Search for the cell housing the specified text and yield its (x, y) center coordinate. 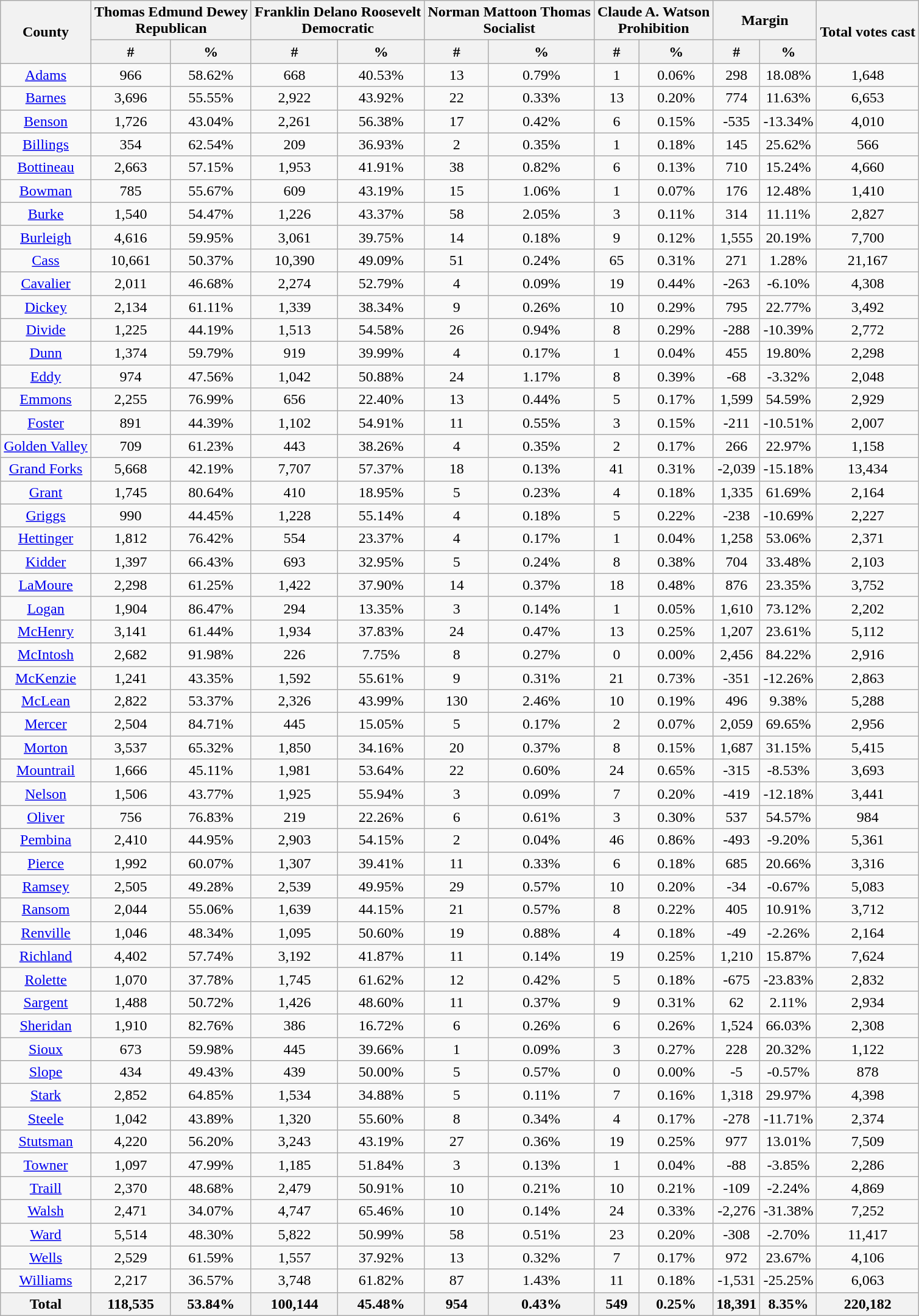
Grant (46, 492)
2,456 (737, 654)
47.56% (211, 377)
-278 (737, 1119)
3,316 (868, 863)
-9.20% (788, 840)
4,220 (130, 1142)
2.05% (541, 214)
61.23% (211, 446)
11.63% (788, 98)
22.77% (788, 306)
2,308 (868, 1025)
2,370 (130, 1188)
Sheridan (46, 1025)
1,592 (294, 678)
1,610 (737, 608)
66.43% (211, 562)
-263 (737, 283)
656 (294, 400)
-12.18% (788, 794)
954 (457, 1304)
Eddy (46, 377)
50.72% (211, 1002)
3,537 (130, 748)
0.05% (676, 608)
Grand Forks (46, 469)
0.60% (541, 771)
1,397 (130, 562)
1,241 (130, 678)
0.06% (676, 75)
76.83% (211, 817)
1,226 (294, 214)
2,934 (868, 1002)
91.98% (211, 654)
15.87% (788, 956)
13.35% (381, 608)
2,922 (294, 98)
23.61% (788, 631)
Williams (46, 1281)
76.99% (211, 400)
354 (130, 144)
43.99% (381, 701)
1,207 (737, 631)
668 (294, 75)
226 (294, 654)
80.64% (211, 492)
3,693 (868, 771)
Pembina (46, 840)
-109 (737, 1188)
7,624 (868, 956)
36.93% (381, 144)
Sargent (46, 1002)
50.60% (381, 933)
5,822 (294, 1234)
2,274 (294, 283)
977 (737, 1142)
-0.67% (788, 886)
1.28% (788, 260)
51.84% (381, 1165)
37.78% (211, 979)
1,102 (294, 423)
3,192 (294, 956)
53.06% (788, 539)
0.38% (676, 562)
1,225 (130, 330)
1,046 (130, 933)
66.03% (788, 1025)
LaMoure (46, 585)
1,540 (130, 214)
2,529 (130, 1258)
1,318 (737, 1095)
82.76% (211, 1025)
15.05% (381, 724)
34.07% (211, 1211)
-12.26% (788, 678)
2,048 (868, 377)
84.22% (788, 654)
62 (737, 1002)
12 (457, 979)
55.06% (211, 910)
756 (130, 817)
Billings (46, 144)
4,869 (868, 1188)
-23.83% (788, 979)
566 (868, 144)
3,712 (868, 910)
61.62% (381, 979)
2,134 (130, 306)
55.60% (381, 1119)
Thomas Edmund DeweyRepublican (171, 21)
4,398 (868, 1095)
-10.69% (788, 515)
-2,039 (737, 469)
972 (737, 1258)
49.28% (211, 886)
Towner (46, 1165)
-49 (737, 933)
3,061 (294, 237)
38.34% (381, 306)
4,616 (130, 237)
2,863 (868, 678)
5,514 (130, 1234)
4,402 (130, 956)
919 (294, 353)
Hettinger (46, 539)
219 (294, 817)
54.57% (788, 817)
1,228 (294, 515)
45.48% (381, 1304)
2,822 (130, 701)
-351 (737, 678)
2,217 (130, 1281)
44.95% (211, 840)
6,653 (868, 98)
-1,531 (737, 1281)
0.39% (676, 377)
58.62% (211, 75)
1,812 (130, 539)
1,648 (868, 75)
37.92% (381, 1258)
Burleigh (46, 237)
1,339 (294, 306)
554 (294, 539)
Renville (46, 933)
49.09% (381, 260)
1,981 (294, 771)
439 (294, 1072)
-535 (737, 121)
5,415 (868, 748)
2,663 (130, 168)
537 (737, 817)
McIntosh (46, 654)
0.32% (541, 1258)
0.94% (541, 330)
549 (616, 1304)
974 (130, 377)
795 (737, 306)
0.65% (676, 771)
496 (737, 701)
Morton (46, 748)
1,122 (868, 1049)
56.20% (211, 1142)
10,390 (294, 260)
-315 (737, 771)
1,726 (130, 121)
4,308 (868, 283)
61.11% (211, 306)
2,827 (868, 214)
3,748 (294, 1281)
86.47% (211, 608)
2,682 (130, 654)
22.40% (381, 400)
2,832 (868, 979)
54.91% (381, 423)
55.61% (381, 678)
2,227 (868, 515)
4,660 (868, 168)
-68 (737, 377)
1,666 (130, 771)
-10.51% (788, 423)
878 (868, 1072)
1,555 (737, 237)
1.06% (541, 191)
0.30% (676, 817)
38.26% (381, 446)
10.91% (788, 910)
-34 (737, 886)
271 (737, 260)
-11.71% (788, 1119)
1,506 (130, 794)
0.16% (676, 1095)
2,286 (868, 1165)
15.24% (788, 168)
-25.25% (788, 1281)
55.67% (211, 191)
Dickey (46, 306)
43.35% (211, 678)
1,070 (130, 979)
61.69% (788, 492)
48.34% (211, 933)
Golden Valley (46, 446)
Pierce (46, 863)
43.04% (211, 121)
55.94% (381, 794)
-419 (737, 794)
Adams (46, 75)
Rolette (46, 979)
44.15% (381, 910)
1,374 (130, 353)
27 (457, 1142)
Divide (46, 330)
1,426 (294, 1002)
29.97% (788, 1095)
-31.38% (788, 1211)
2,772 (868, 330)
32.95% (381, 562)
49.43% (211, 1072)
Logan (46, 608)
Steele (46, 1119)
15 (457, 191)
2,916 (868, 654)
2,326 (294, 701)
Richland (46, 956)
39.75% (381, 237)
Mercer (46, 724)
685 (737, 863)
61.25% (211, 585)
48.68% (211, 1188)
-2.24% (788, 1188)
41.91% (381, 168)
709 (130, 446)
65.46% (381, 1211)
1,850 (294, 748)
0.48% (676, 585)
130 (457, 701)
7.75% (381, 654)
53.64% (381, 771)
220,182 (868, 1304)
54.15% (381, 840)
50.99% (381, 1234)
29 (457, 886)
3,441 (868, 794)
693 (294, 562)
1,639 (294, 910)
1,557 (294, 1258)
Ransom (46, 910)
47.99% (211, 1165)
43.37% (381, 214)
31.15% (788, 748)
21,167 (868, 260)
2,410 (130, 840)
-3.85% (788, 1165)
36.57% (211, 1281)
774 (737, 98)
87 (457, 1281)
7,509 (868, 1142)
Emmons (46, 400)
Barnes (46, 98)
3,243 (294, 1142)
Ward (46, 1234)
16.72% (381, 1025)
5,361 (868, 840)
61.59% (211, 1258)
0.86% (676, 840)
0.47% (541, 631)
2,471 (130, 1211)
-8.53% (788, 771)
50.91% (381, 1188)
42.19% (211, 469)
43.77% (211, 794)
386 (294, 1025)
2,059 (737, 724)
43.89% (211, 1119)
Benson (46, 121)
2.46% (541, 701)
1,422 (294, 585)
7,700 (868, 237)
2,504 (130, 724)
-288 (737, 330)
443 (294, 446)
Stark (46, 1095)
0.34% (541, 1119)
Ramsey (46, 886)
1,534 (294, 1095)
1,910 (130, 1025)
Wells (46, 1258)
1,599 (737, 400)
100,144 (294, 1304)
7,252 (868, 1211)
17 (457, 121)
13.01% (788, 1142)
Bowman (46, 191)
59.98% (211, 1049)
1,095 (294, 933)
46.68% (211, 283)
Dunn (46, 353)
4,106 (868, 1258)
57.15% (211, 168)
54.47% (211, 214)
Burke (46, 214)
2,479 (294, 1188)
Stutsman (46, 1142)
55.14% (381, 515)
2,929 (868, 400)
876 (737, 585)
45.11% (211, 771)
710 (737, 168)
52.79% (381, 283)
405 (737, 910)
-88 (737, 1165)
2,374 (868, 1119)
0.36% (541, 1142)
23.37% (381, 539)
2,103 (868, 562)
4,010 (868, 121)
1.17% (541, 377)
Slope (46, 1072)
McKenzie (46, 678)
704 (737, 562)
34.16% (381, 748)
59.95% (211, 237)
18.08% (788, 75)
48.30% (211, 1234)
1,335 (737, 492)
Nelson (46, 794)
26 (457, 330)
Griggs (46, 515)
-0.57% (788, 1072)
5,288 (868, 701)
1,524 (737, 1025)
49.95% (381, 886)
-2.26% (788, 933)
Norman Mattoon ThomasSocialist (509, 21)
1,410 (868, 191)
9.38% (788, 701)
294 (294, 608)
1,513 (294, 330)
455 (737, 353)
1,925 (294, 794)
69.65% (788, 724)
1,953 (294, 168)
2,202 (868, 608)
2,903 (294, 840)
0.88% (541, 933)
2,539 (294, 886)
5,083 (868, 886)
434 (130, 1072)
314 (737, 214)
50.00% (381, 1072)
1,185 (294, 1165)
48.60% (381, 1002)
298 (737, 75)
84.71% (211, 724)
2,371 (868, 539)
8.35% (788, 1304)
Bottineau (46, 168)
1,488 (130, 1002)
3,141 (130, 631)
65 (616, 260)
41 (616, 469)
0.79% (541, 75)
1,307 (294, 863)
Cavalier (46, 283)
23.35% (788, 585)
Franklin Delano RooseveltDemocratic (337, 21)
990 (130, 515)
51 (457, 260)
40.53% (381, 75)
1,158 (868, 446)
-5 (737, 1072)
984 (868, 817)
-211 (737, 423)
61.82% (381, 1281)
Total votes cast (868, 32)
1,258 (737, 539)
0.23% (541, 492)
54.58% (381, 330)
-3.32% (788, 377)
4,747 (294, 1211)
-308 (737, 1234)
228 (737, 1049)
1,097 (130, 1165)
609 (294, 191)
2,011 (130, 283)
57.37% (381, 469)
2,852 (130, 1095)
McHenry (46, 631)
-2.70% (788, 1234)
22.26% (381, 817)
39.99% (381, 353)
-493 (737, 840)
56.38% (381, 121)
2,044 (130, 910)
18,391 (737, 1304)
76.42% (211, 539)
118,535 (130, 1304)
McLean (46, 701)
Margin (765, 21)
25.62% (788, 144)
2,505 (130, 886)
-15.18% (788, 469)
62.54% (211, 144)
33.48% (788, 562)
3,492 (868, 306)
73.12% (788, 608)
23.67% (788, 1258)
1,992 (130, 863)
2,261 (294, 121)
37.90% (381, 585)
966 (130, 75)
410 (294, 492)
5,668 (130, 469)
11,417 (868, 1234)
44.39% (211, 423)
-238 (737, 515)
266 (737, 446)
1,687 (737, 748)
50.88% (381, 377)
0.82% (541, 168)
34.88% (381, 1095)
10,661 (130, 260)
61.44% (211, 631)
Claude A. WatsonProhibition (653, 21)
0.73% (676, 678)
209 (294, 144)
Mountrail (46, 771)
46 (616, 840)
19.80% (788, 353)
37.83% (381, 631)
Traill (46, 1188)
-6.10% (788, 283)
Cass (46, 260)
43.92% (381, 98)
2.11% (788, 1002)
23 (616, 1234)
53.84% (211, 1304)
2,255 (130, 400)
Oliver (46, 817)
3,696 (130, 98)
53.37% (211, 701)
Kidder (46, 562)
-675 (737, 979)
39.66% (381, 1049)
57.74% (211, 956)
50.37% (211, 260)
0.51% (541, 1234)
65.32% (211, 748)
County (46, 32)
-2,276 (737, 1211)
673 (130, 1049)
0.19% (676, 701)
0.12% (676, 237)
59.79% (211, 353)
39.41% (381, 863)
38 (457, 168)
11.11% (788, 214)
18.95% (381, 492)
Total (46, 1304)
6,063 (868, 1281)
12.48% (788, 191)
1,904 (130, 608)
1,210 (737, 956)
2,007 (868, 423)
7,707 (294, 469)
22.97% (788, 446)
3,752 (868, 585)
145 (737, 144)
20 (457, 748)
55.55% (211, 98)
41.87% (381, 956)
785 (130, 191)
5,112 (868, 631)
54.59% (788, 400)
0.55% (541, 423)
20.19% (788, 237)
-10.39% (788, 330)
20.32% (788, 1049)
44.45% (211, 515)
1,934 (294, 631)
60.07% (211, 863)
64.85% (211, 1095)
0.43% (541, 1304)
20.66% (788, 863)
0.61% (541, 817)
1.43% (541, 1281)
176 (737, 191)
13,434 (868, 469)
Walsh (46, 1211)
Foster (46, 423)
-13.34% (788, 121)
1,320 (294, 1119)
44.19% (211, 330)
Sioux (46, 1049)
2,956 (868, 724)
891 (130, 423)
